Capture the cell that displays the provided text and extract its [X, Y] central coordinate. 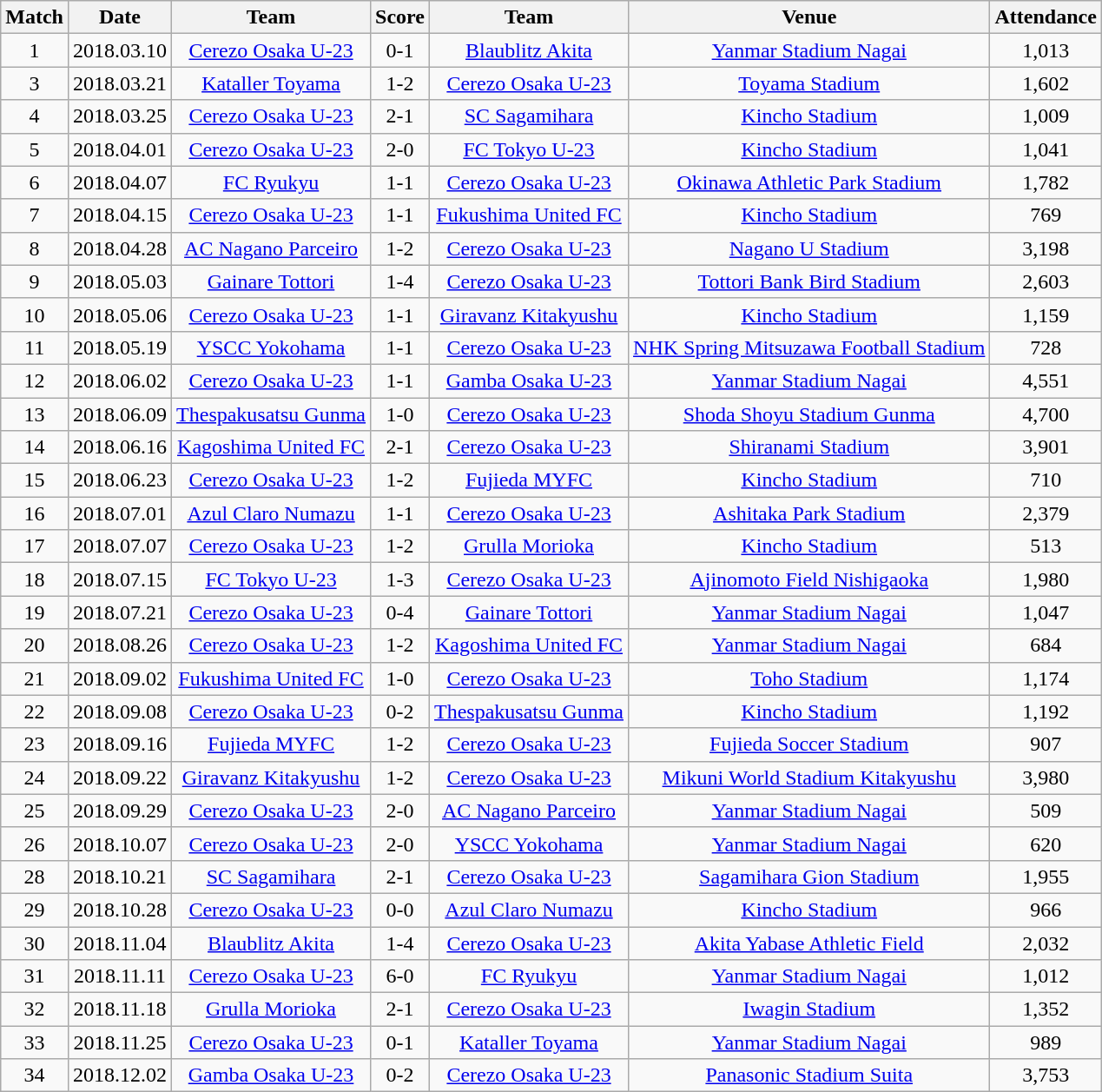
2018.04.15 [120, 215]
7 [35, 215]
2018.11.04 [120, 943]
2018.05.06 [120, 314]
4,551 [1046, 381]
Date [120, 17]
2018.09.29 [120, 811]
513 [1046, 546]
9 [35, 281]
2018.09.08 [120, 711]
2018.10.21 [120, 877]
Ashitaka Park Stadium [809, 513]
1,782 [1046, 182]
2018.05.03 [120, 281]
6 [35, 182]
684 [1046, 645]
Nagano U Stadium [809, 248]
907 [1046, 745]
2018.09.22 [120, 778]
2018.07.15 [120, 579]
Okinawa Athletic Park Stadium [809, 182]
1,159 [1046, 314]
0-0 [400, 910]
16 [35, 513]
Ajinomoto Field Nishigaoka [809, 579]
728 [1046, 347]
3,753 [1046, 1075]
NHK Spring Mitsuzawa Football Stadium [809, 347]
28 [35, 877]
2018.04.07 [120, 182]
1,174 [1046, 678]
2018.03.21 [120, 83]
2,032 [1046, 943]
Venue [809, 17]
2018.10.07 [120, 844]
1,602 [1046, 83]
1,980 [1046, 579]
769 [1046, 215]
6-0 [400, 976]
10 [35, 314]
2018.04.01 [120, 149]
5 [35, 149]
2018.06.02 [120, 381]
2,379 [1046, 513]
20 [35, 645]
1-3 [400, 579]
3,980 [1046, 778]
13 [35, 414]
Panasonic Stadium Suita [809, 1075]
2018.06.16 [120, 447]
1,012 [1046, 976]
989 [1046, 1042]
Mikuni World Stadium Kitakyushu [809, 778]
21 [35, 678]
2018.03.10 [120, 50]
Match [35, 17]
22 [35, 711]
15 [35, 480]
0-4 [400, 612]
1,013 [1046, 50]
2018.06.09 [120, 414]
8 [35, 248]
2018.05.19 [120, 347]
1,047 [1046, 612]
710 [1046, 480]
26 [35, 844]
2018.08.26 [120, 645]
32 [35, 1009]
Shiranami Stadium [809, 447]
2,603 [1046, 281]
11 [35, 347]
966 [1046, 910]
14 [35, 447]
Toyama Stadium [809, 83]
2018.03.25 [120, 116]
1,192 [1046, 711]
4 [35, 116]
1,955 [1046, 877]
2018.11.11 [120, 976]
2018.09.02 [120, 678]
Sagamihara Gion Stadium [809, 877]
Akita Yabase Athletic Field [809, 943]
3,901 [1046, 447]
2018.12.02 [120, 1075]
2018.09.16 [120, 745]
2018.11.25 [120, 1042]
Shoda Shoyu Stadium Gunma [809, 414]
2018.07.21 [120, 612]
31 [35, 976]
3 [35, 83]
Tottori Bank Bird Stadium [809, 281]
1,352 [1046, 1009]
23 [35, 745]
509 [1046, 811]
12 [35, 381]
18 [35, 579]
2018.11.18 [120, 1009]
4,700 [1046, 414]
Iwagin Stadium [809, 1009]
2018.07.07 [120, 546]
1,009 [1046, 116]
2018.06.23 [120, 480]
2018.04.28 [120, 248]
2018.10.28 [120, 910]
30 [35, 943]
Score [400, 17]
19 [35, 612]
1,041 [1046, 149]
33 [35, 1042]
34 [35, 1075]
620 [1046, 844]
25 [35, 811]
1 [35, 50]
Toho Stadium [809, 678]
29 [35, 910]
Fujieda Soccer Stadium [809, 745]
3,198 [1046, 248]
Attendance [1046, 17]
17 [35, 546]
2018.07.01 [120, 513]
24 [35, 778]
